From the cell containing the given text, extract its center point as [X, Y] coordinate. 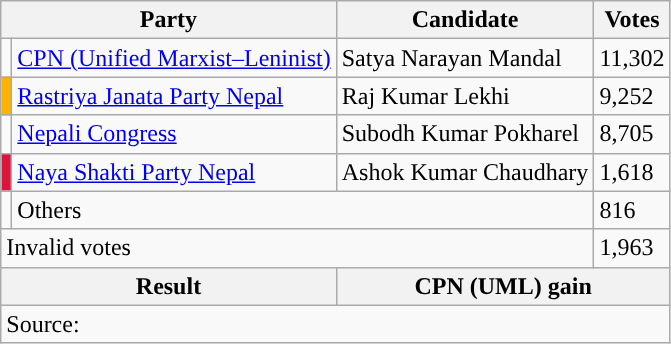
8,705 [632, 134]
Party [168, 20]
1,963 [632, 248]
Invalid votes [298, 248]
CPN (Unified Marxist–Leninist) [174, 58]
9,252 [632, 96]
Others [303, 210]
Rastriya Janata Party Nepal [174, 96]
1,618 [632, 172]
816 [632, 210]
Ashok Kumar Chaudhary [465, 172]
Result [168, 286]
Satya Narayan Mandal [465, 58]
Raj Kumar Lekhi [465, 96]
Votes [632, 20]
Source: [336, 324]
11,302 [632, 58]
Candidate [465, 20]
Subodh Kumar Pokharel [465, 134]
Nepali Congress [174, 134]
Naya Shakti Party Nepal [174, 172]
CPN (UML) gain [503, 286]
